Provide the (x, y) coordinate of the cell's center where the given text is located.  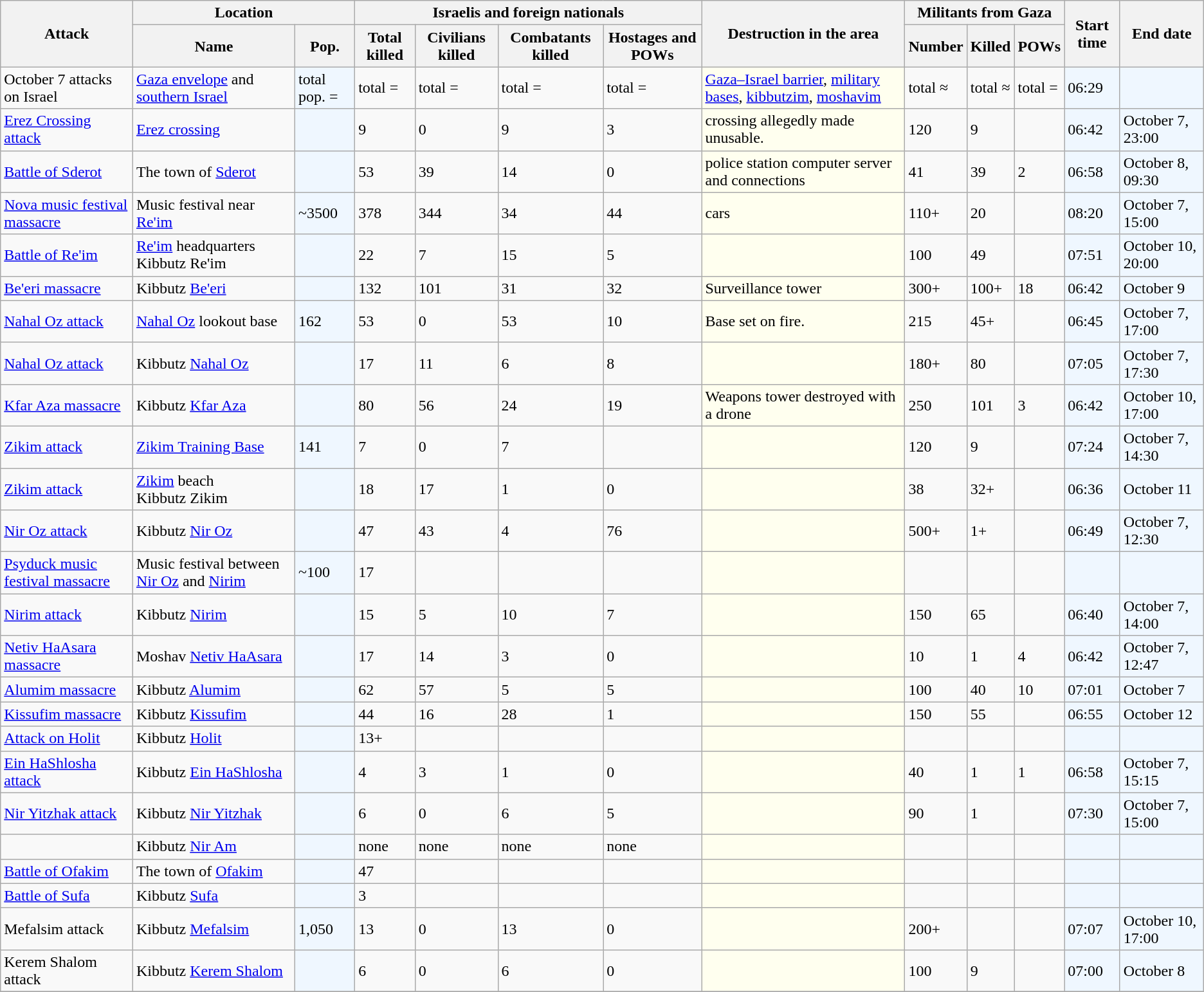
06:49 (1092, 531)
49 (990, 255)
1+ (990, 531)
Combatants killed (551, 46)
Battle of Sderot (67, 171)
344 (457, 214)
Erez Crossing attack (67, 130)
Kfar Aza massacre (67, 405)
55 (990, 714)
Mefalsim attack (67, 929)
Total killed (385, 46)
56 (457, 405)
Zikim Training Base (214, 446)
07:51 (1092, 255)
07:24 (1092, 446)
162 (324, 322)
378 (385, 214)
Name (214, 46)
132 (385, 288)
Number (936, 46)
October 7, 23:00 (1162, 130)
The town of Ofakim (214, 871)
Alumim massacre (67, 690)
Civilians killed (457, 46)
Kibbutz Kerem Shalom (214, 970)
Zikim beachKibbutz Zikim (214, 489)
Hostages and POWs (652, 46)
October 7 attacks on Israel (67, 87)
250 (936, 405)
Destruction in the area (803, 33)
141 (324, 446)
Kibbutz Nir Am (214, 847)
Kibbutz Mefalsim (214, 929)
Kibbutz Nirim (214, 615)
22 (385, 255)
16 (457, 714)
October 9 (1162, 288)
06:36 (1092, 489)
October 7, 14:00 (1162, 615)
October 8 (1162, 970)
Gaza envelope and southern Israel (214, 87)
76 (652, 531)
Nir Oz attack (67, 531)
Pop. (324, 46)
cars (803, 214)
Kibbutz Alumim (214, 690)
Moshav Netiv HaAsara (214, 656)
07:00 (1092, 970)
Nirim attack (67, 615)
~100 (324, 573)
06:45 (1092, 322)
Kissufim massacre (67, 714)
28 (551, 714)
Kerem Shalom attack (67, 970)
300+ (936, 288)
19 (652, 405)
32 (652, 288)
POWs (1039, 46)
06:55 (1092, 714)
Nahal Oz lookout base (214, 322)
34 (551, 214)
07:01 (1092, 690)
October 7, 15:15 (1162, 772)
Erez crossing (214, 130)
57 (457, 690)
8 (652, 363)
October 7, 17:00 (1162, 322)
Kibbutz Ein HaShlosha (214, 772)
The town of Sderot (214, 171)
Kibbutz Holit (214, 739)
24 (551, 405)
October 12 (1162, 714)
Battle of Re'im (67, 255)
Israelis and foreign nationals (529, 13)
~3500 (324, 214)
total pop. = (324, 87)
62 (385, 690)
Kibbutz Nir Oz (214, 531)
Music festival near Re'im (214, 214)
08:20 (1092, 214)
Location (243, 13)
32+ (990, 489)
Surveillance tower (803, 288)
Attack on Holit (67, 739)
October 7 (1162, 690)
October 8, 09:30 (1162, 171)
October 7, 14:30 (1162, 446)
06:29 (1092, 87)
2 (1039, 171)
Kibbutz Nir Yitzhak (214, 813)
38 (936, 489)
11 (457, 363)
Battle of Sufa (67, 896)
Ein HaShlosha attack (67, 772)
07:30 (1092, 813)
200+ (936, 929)
October 7, 12:30 (1162, 531)
1,050 (324, 929)
police station computer server and connections (803, 171)
Kibbutz Kissufim (214, 714)
Music festival between Nir Oz and Nirim (214, 573)
Psyduck music festival massacre (67, 573)
Militants from Gaza (985, 13)
Base set on fire. (803, 322)
13+ (385, 739)
Nir Yitzhak attack (67, 813)
Weapons tower destroyed with a drone (803, 405)
Kibbutz Be'eri (214, 288)
110+ (936, 214)
180+ (936, 363)
crossing allegedly made unusable. (803, 130)
Gaza–Israel barrier, military bases, kibbutzim, moshavim (803, 87)
Nova music festival massacre (67, 214)
Kibbutz Sufa (214, 896)
Start time (1092, 33)
31 (551, 288)
Netiv HaAsara massacre (67, 656)
October 10, 20:00 (1162, 255)
43 (457, 531)
215 (936, 322)
Kibbutz Kfar Aza (214, 405)
45+ (990, 322)
Be'eri massacre (67, 288)
Attack (67, 33)
41 (936, 171)
End date (1162, 33)
90 (936, 813)
Battle of Ofakim (67, 871)
100+ (990, 288)
06:40 (1092, 615)
65 (990, 615)
October 7, 17:30 (1162, 363)
20 (990, 214)
October 11 (1162, 489)
October 7, 12:47 (1162, 656)
07:05 (1092, 363)
Killed (990, 46)
07:07 (1092, 929)
500+ (936, 531)
Kibbutz Nahal Oz (214, 363)
Re'im headquartersKibbutz Re'im (214, 255)
